Locate the cell with the specified text and output its (x, y) center coordinate. 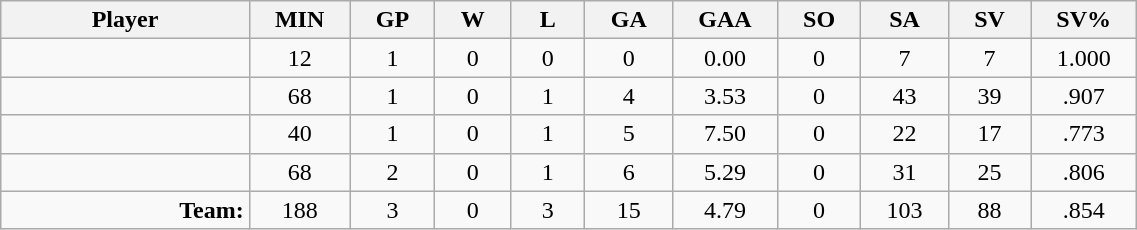
.907 (1084, 96)
2 (392, 172)
.773 (1084, 134)
25 (989, 172)
L (548, 20)
103 (905, 210)
4.79 (724, 210)
4 (629, 96)
39 (989, 96)
Player (125, 20)
.806 (1084, 172)
W (473, 20)
Team: (125, 210)
1.000 (1084, 58)
17 (989, 134)
15 (629, 210)
7.50 (724, 134)
43 (905, 96)
GP (392, 20)
88 (989, 210)
6 (629, 172)
SA (905, 20)
188 (300, 210)
SO (819, 20)
22 (905, 134)
0.00 (724, 58)
3.53 (724, 96)
GAA (724, 20)
SV (989, 20)
31 (905, 172)
5.29 (724, 172)
GA (629, 20)
.854 (1084, 210)
40 (300, 134)
SV% (1084, 20)
MIN (300, 20)
5 (629, 134)
12 (300, 58)
